For the text-containing cell, return its midpoint in [x, y] coordinate format. 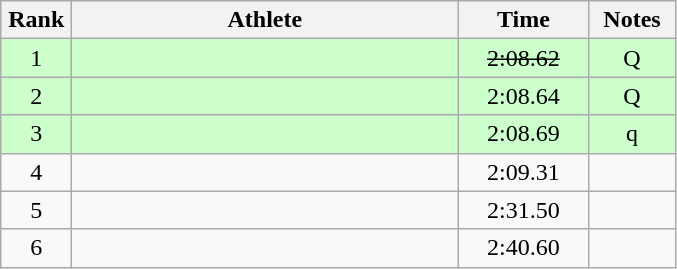
6 [36, 248]
2:40.60 [524, 248]
3 [36, 134]
2:08.69 [524, 134]
q [632, 134]
2 [36, 96]
2:08.62 [524, 58]
2:31.50 [524, 210]
4 [36, 172]
Rank [36, 20]
Athlete [265, 20]
2:09.31 [524, 172]
Time [524, 20]
Notes [632, 20]
2:08.64 [524, 96]
1 [36, 58]
5 [36, 210]
